Provide the [x, y] coordinate of the cell's center where the given text is located.  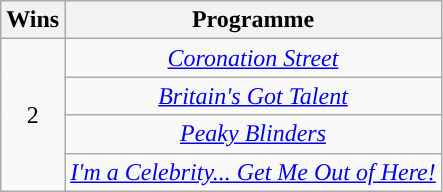
Britain's Got Talent [254, 96]
Wins [33, 20]
I'm a Celebrity... Get Me Out of Here! [254, 172]
Peaky Blinders [254, 134]
Programme [254, 20]
2 [33, 115]
Coronation Street [254, 58]
